Scan for the cell matching the given text and deliver its (X, Y) coordinate at center. 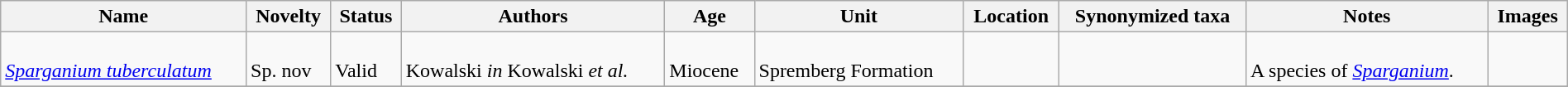
Name (124, 17)
Synonymized taxa (1153, 17)
Spremberg Formation (858, 60)
Status (366, 17)
Sp. nov (289, 60)
Location (1011, 17)
Valid (366, 60)
Kowalski in Kowalski et al. (533, 60)
Novelty (289, 17)
Authors (533, 17)
Miocene (710, 60)
Age (710, 17)
Images (1527, 17)
Sparganium tuberculatum (124, 60)
Notes (1367, 17)
A species of Sparganium. (1367, 60)
Unit (858, 17)
